Provide the (X, Y) coordinate of the cell's center where the given text is located.  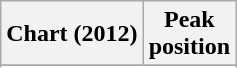
Chart (2012) (72, 34)
Peakposition (189, 34)
